Output the (X, Y) coordinate of the center of the cell containing the given text.  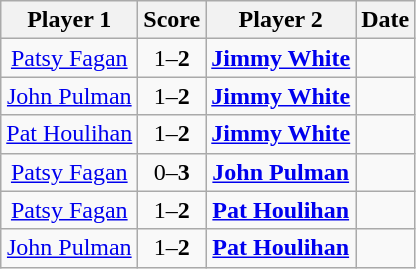
0–3 (172, 172)
Player 2 (281, 20)
Score (172, 20)
Date (386, 20)
Player 1 (70, 20)
